Output the (x, y) coordinate of the center of the cell containing the given text.  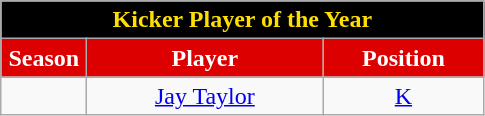
Player (205, 58)
Jay Taylor (205, 96)
Season (44, 58)
K (404, 96)
Kicker Player of the Year (242, 20)
Position (404, 58)
